Determine the [X, Y] coordinate at the center of the cell enclosing the given text.  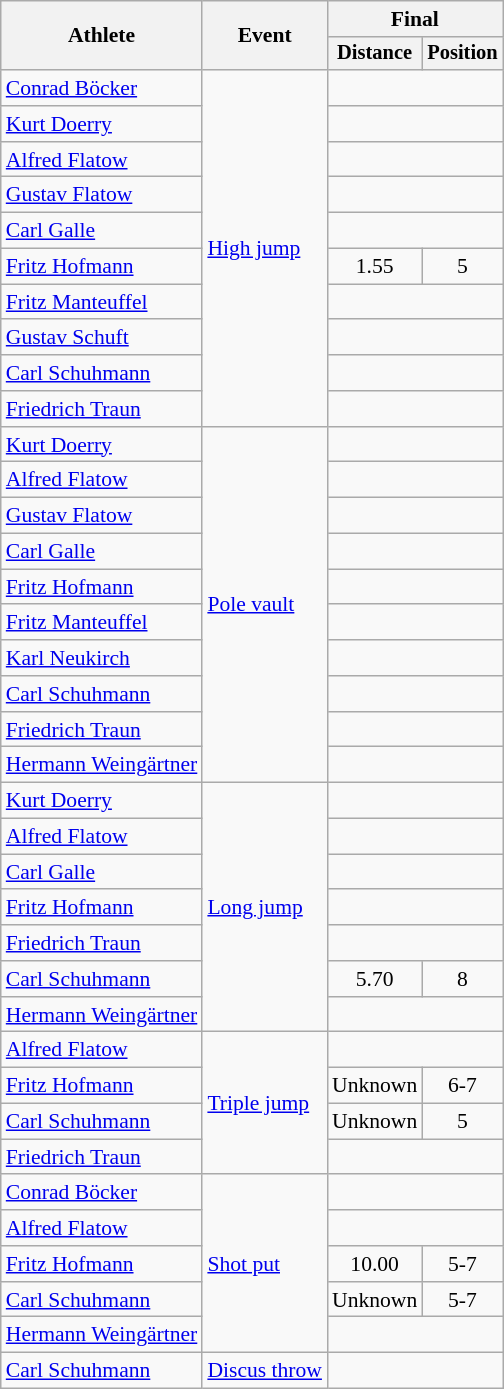
1.55 [374, 267]
Discus throw [264, 1371]
Shot put [264, 1264]
Athlete [102, 36]
6-7 [462, 1086]
Pole vault [264, 605]
Distance [374, 54]
5.70 [374, 979]
High jump [264, 248]
Long jump [264, 908]
Gustav Schuft [102, 338]
Position [462, 54]
10.00 [374, 1264]
Karl Neukirch [102, 658]
Event [264, 36]
Triple jump [264, 1103]
Final [415, 19]
8 [462, 979]
